Pinpoint the cell where the given text exists, returning its [x, y] midpoint coordinate. 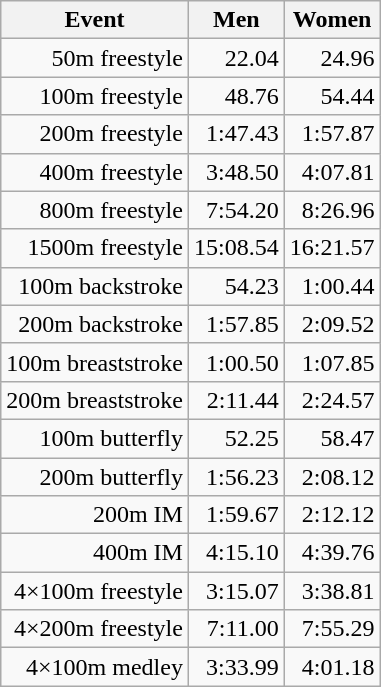
4:01.18 [332, 667]
Men [236, 20]
54.44 [332, 96]
1:00.44 [332, 286]
4:15.10 [236, 553]
1:47.43 [236, 134]
100m backstroke [95, 286]
48.76 [236, 96]
15:08.54 [236, 248]
7:11.00 [236, 629]
1:57.85 [236, 324]
2:09.52 [332, 324]
22.04 [236, 58]
1:07.85 [332, 362]
54.23 [236, 286]
3:33.99 [236, 667]
1:56.23 [236, 477]
2:11.44 [236, 400]
100m breaststroke [95, 362]
200m breaststroke [95, 400]
3:15.07 [236, 591]
50m freestyle [95, 58]
24.96 [332, 58]
200m IM [95, 515]
4:39.76 [332, 553]
1:57.87 [332, 134]
400m IM [95, 553]
16:21.57 [332, 248]
2:08.12 [332, 477]
100m freestyle [95, 96]
100m butterfly [95, 438]
4×200m freestyle [95, 629]
200m backstroke [95, 324]
52.25 [236, 438]
1:00.50 [236, 362]
3:38.81 [332, 591]
400m freestyle [95, 172]
1500m freestyle [95, 248]
200m freestyle [95, 134]
7:55.29 [332, 629]
2:24.57 [332, 400]
Women [332, 20]
8:26.96 [332, 210]
2:12.12 [332, 515]
Event [95, 20]
58.47 [332, 438]
4×100m freestyle [95, 591]
7:54.20 [236, 210]
3:48.50 [236, 172]
4:07.81 [332, 172]
4×100m medley [95, 667]
200m butterfly [95, 477]
1:59.67 [236, 515]
800m freestyle [95, 210]
